Capture the cell that displays the provided text and extract its [x, y] central coordinate. 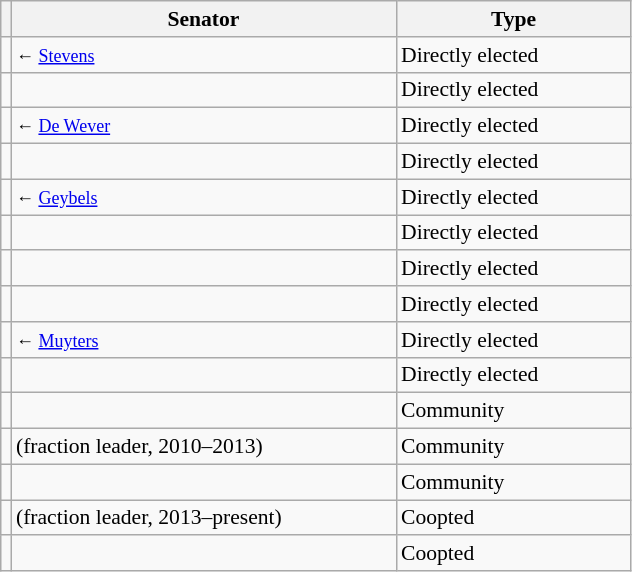
← De Wever [204, 126]
(fraction leader, 2010–2013) [204, 447]
(fraction leader, 2013–present) [204, 518]
← Geybels [204, 197]
Senator [204, 19]
Type [514, 19]
← Muyters [204, 340]
← Stevens [204, 55]
